Search for the cell housing the specified text and yield its (x, y) center coordinate. 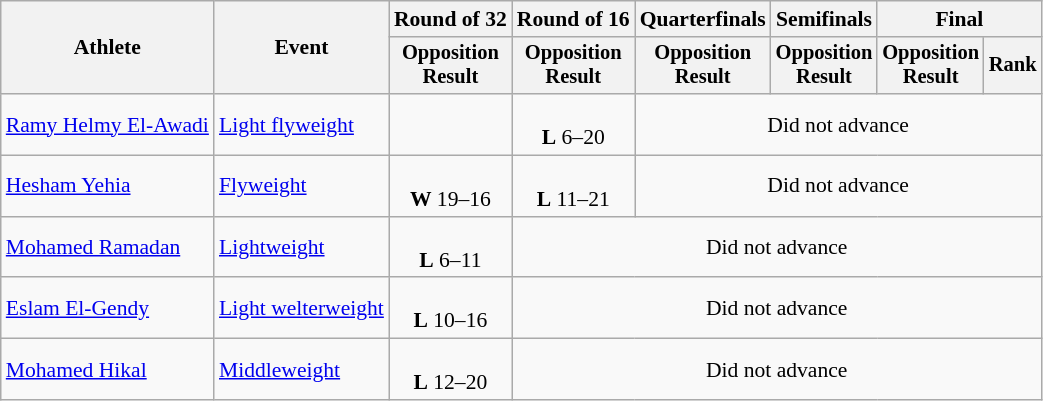
L 12–20 (450, 370)
Hesham Yehia (108, 186)
Flyweight (302, 186)
Round of 16 (574, 19)
L 10–16 (450, 308)
Middleweight (302, 370)
Event (302, 48)
Mohamed Hikal (108, 370)
L 6–11 (450, 248)
W 19–16 (450, 186)
Ramy Helmy El-Awadi (108, 124)
Mohamed Ramadan (108, 248)
Light flyweight (302, 124)
Rank (1013, 66)
Semifinals (824, 19)
L 11–21 (574, 186)
Lightweight (302, 248)
Round of 32 (450, 19)
Athlete (108, 48)
Eslam El-Gendy (108, 308)
Final (959, 19)
Quarterfinals (703, 19)
L 6–20 (574, 124)
Light welterweight (302, 308)
